Capture the cell that displays the provided text and extract its [X, Y] central coordinate. 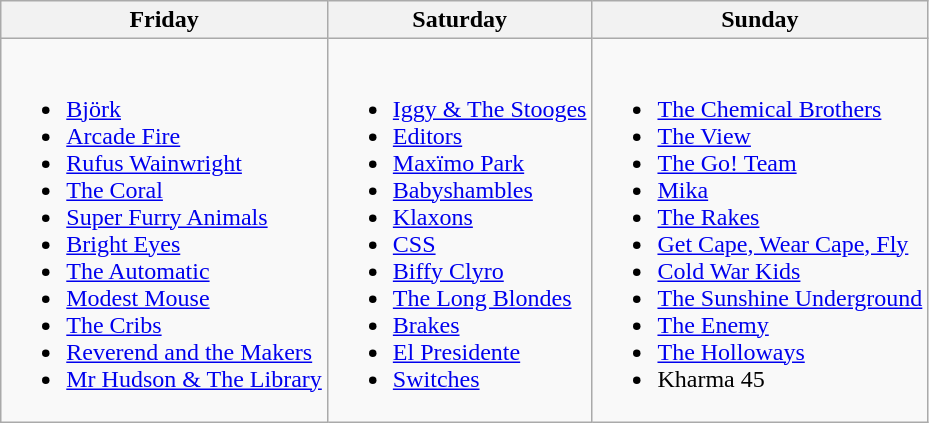
Friday [164, 20]
Sunday [760, 20]
Iggy & The StoogesEditorsMaxïmo ParkBabyshamblesKlaxonsCSSBiffy ClyroThe Long BlondesBrakesEl PresidenteSwitches [460, 230]
Saturday [460, 20]
The Chemical BrothersThe ViewThe Go! TeamMikaThe RakesGet Cape, Wear Cape, FlyCold War KidsThe Sunshine UndergroundThe EnemyThe HollowaysKharma 45 [760, 230]
